Capture the cell that displays the provided text and extract its (X, Y) central coordinate. 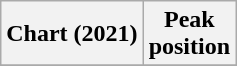
Chart (2021) (72, 34)
Peakposition (189, 34)
